Determine the (x, y) coordinate at the center of the cell enclosing the given text.  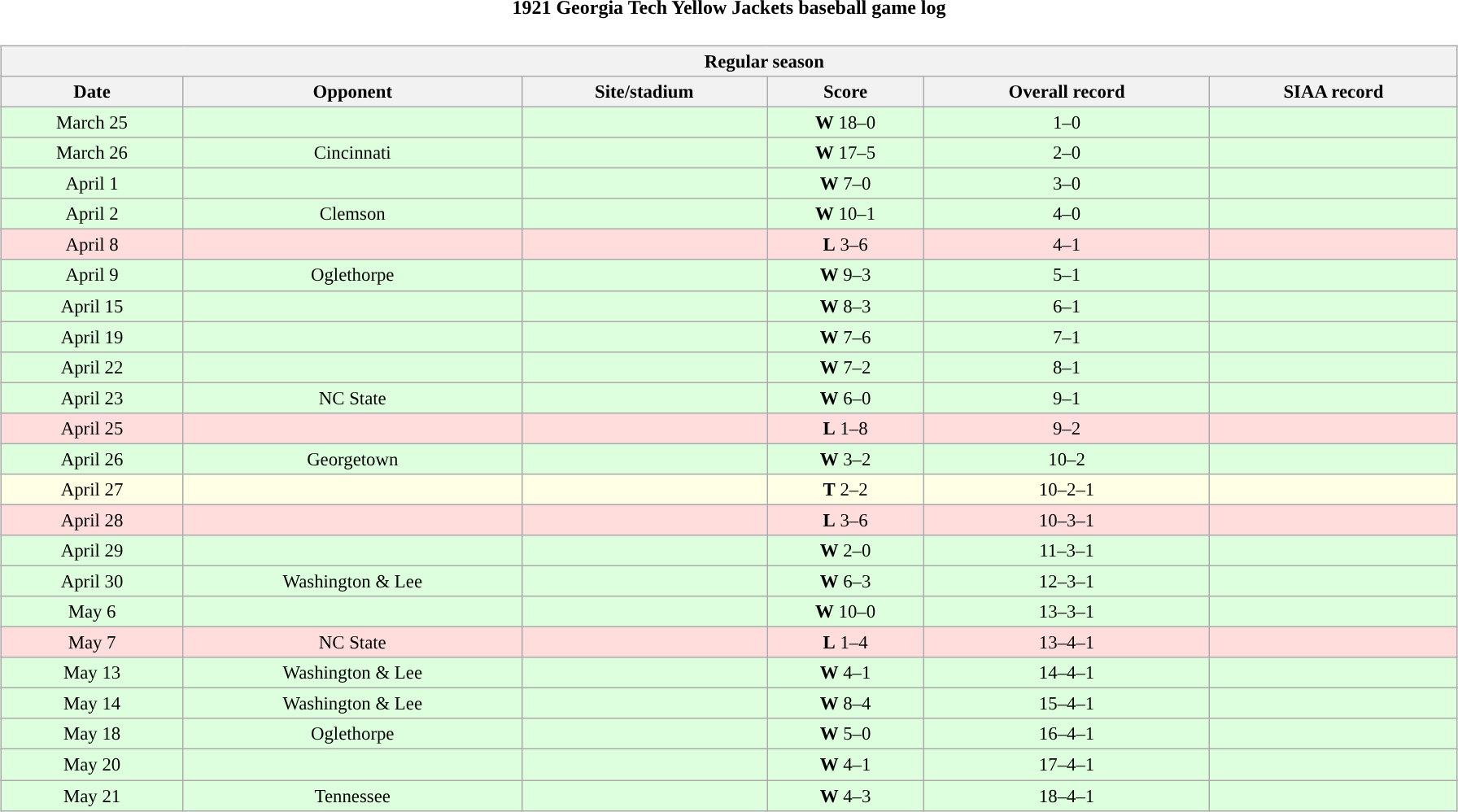
18–4–1 (1067, 795)
3–0 (1067, 184)
7–1 (1067, 337)
11–3–1 (1067, 551)
April 25 (93, 428)
W 8–4 (845, 704)
Score (845, 92)
SIAA record (1333, 92)
Georgetown (352, 459)
W 6–0 (845, 398)
March 25 (93, 122)
17–4–1 (1067, 765)
9–2 (1067, 428)
W 10–1 (845, 214)
W 7–2 (845, 367)
March 26 (93, 153)
May 21 (93, 795)
2–0 (1067, 153)
Clemson (352, 214)
Overall record (1067, 92)
April 1 (93, 184)
Site/stadium (644, 92)
5–1 (1067, 275)
16–4–1 (1067, 734)
April 8 (93, 245)
T 2–2 (845, 490)
April 27 (93, 490)
W 7–0 (845, 184)
W 5–0 (845, 734)
10–3–1 (1067, 520)
Tennessee (352, 795)
Date (93, 92)
W 4–3 (845, 795)
April 23 (93, 398)
April 29 (93, 551)
1–0 (1067, 122)
L 1–8 (845, 428)
4–1 (1067, 245)
8–1 (1067, 367)
W 10–0 (845, 612)
13–3–1 (1067, 612)
May 7 (93, 643)
Cincinnati (352, 153)
May 6 (93, 612)
10–2 (1067, 459)
13–4–1 (1067, 643)
14–4–1 (1067, 673)
May 18 (93, 734)
10–2–1 (1067, 490)
W 2–0 (845, 551)
April 9 (93, 275)
W 18–0 (845, 122)
April 2 (93, 214)
May 20 (93, 765)
April 26 (93, 459)
April 28 (93, 520)
12–3–1 (1067, 581)
April 15 (93, 306)
Opponent (352, 92)
W 8–3 (845, 306)
May 13 (93, 673)
W 9–3 (845, 275)
April 30 (93, 581)
April 22 (93, 367)
L 1–4 (845, 643)
W 17–5 (845, 153)
W 7–6 (845, 337)
W 6–3 (845, 581)
W 3–2 (845, 459)
9–1 (1067, 398)
May 14 (93, 704)
4–0 (1067, 214)
April 19 (93, 337)
6–1 (1067, 306)
15–4–1 (1067, 704)
Regular season (729, 61)
